From the cell containing the given text, extract its center point as (X, Y) coordinate. 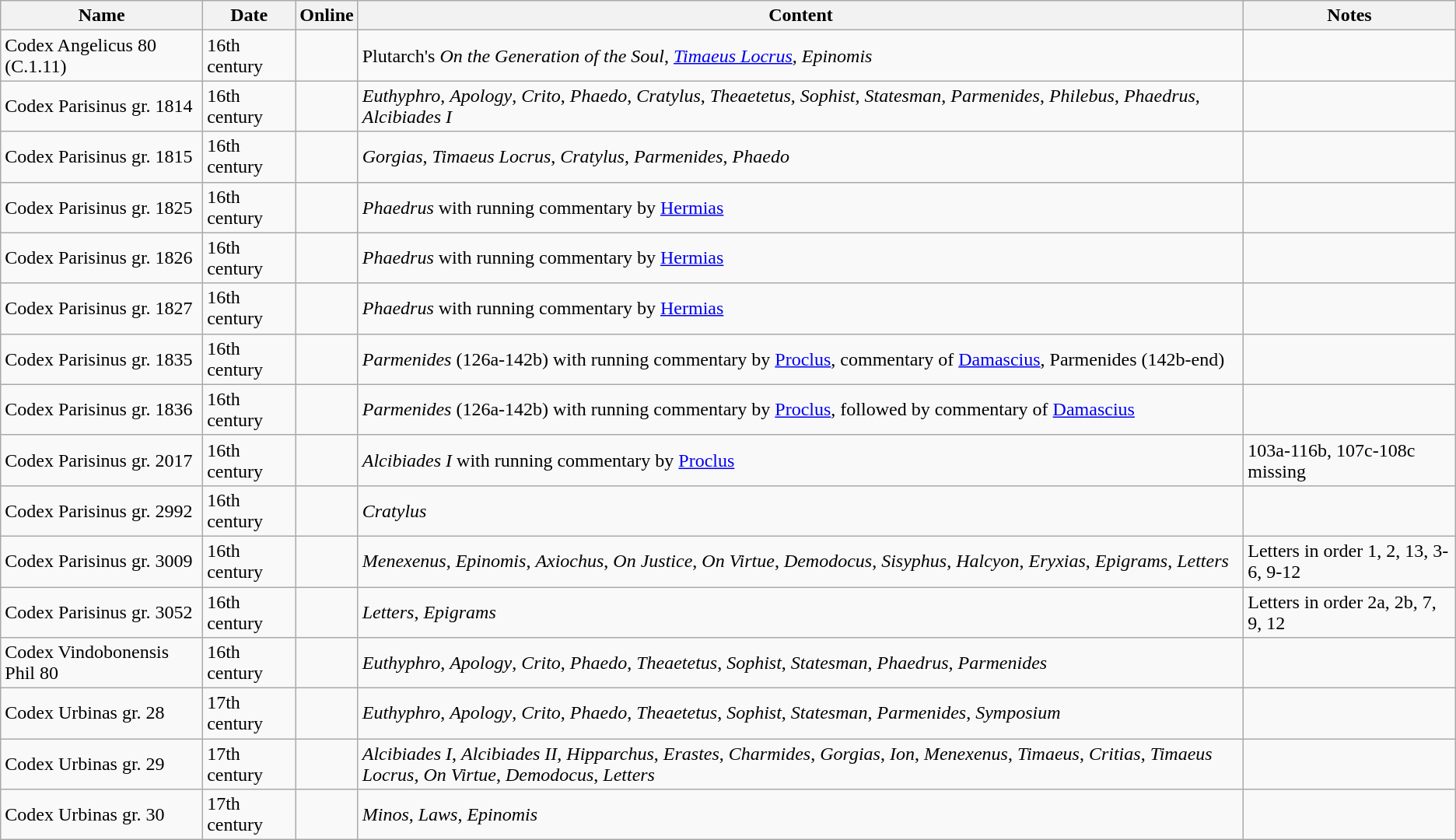
Gorgias, Timaeus Locrus, Cratylus, Parmenides, Phaedo (801, 157)
Euthyphro, Apology, Crito, Phaedo, Theaetetus, Sophist, Statesman, Parmenides, Symposium (801, 714)
Codex Parisinus gr. 1815 (102, 157)
Codex Parisinus gr. 3009 (102, 562)
Plutarch's On the Generation of the Soul, Timaeus Locrus, Epinomis (801, 56)
Codex Parisinus gr. 3052 (102, 611)
Codex Vindobonensis Phil 80 (102, 663)
Codex Parisinus gr. 1825 (102, 207)
Minos, Laws, Epinomis (801, 815)
Letters, Epigrams (801, 611)
Codex Parisinus gr. 1826 (102, 258)
Codex Parisinus gr. 1827 (102, 308)
Letters in order 2a, 2b, 7, 9, 12 (1350, 611)
Alcibiades I, Alcibiades II, Hipparchus, Erastes, Charmides, Gorgias, Ion, Menexenus, Timaeus, Critias, Timaeus Locrus, On Virtue, Demodocus, Letters (801, 764)
Codex Angelicus 80 (C.1.11) (102, 56)
Codex Parisinus gr. 1836 (102, 409)
Euthyphro, Apology, Crito, Phaedo, Theaetetus, Sophist, Statesman, Phaedrus, Parmenides (801, 663)
Codex Urbinas gr. 28 (102, 714)
Codex Urbinas gr. 30 (102, 815)
Parmenides (126a-142b) with running commentary by Proclus, followed by commentary of Damascius (801, 409)
Notes (1350, 16)
Parmenides (126a-142b) with running commentary by Proclus, commentary of Damascius, Parmenides (142b-end) (801, 359)
Menexenus, Epinomis, Axiochus, On Justice, On Virtue, Demodocus, Sisyphus, Halcyon, Eryxias, Epigrams, Letters (801, 562)
Date (249, 16)
Name (102, 16)
Euthyphro, Apology, Crito, Phaedo, Cratylus, Theaetetus, Sophist, Statesman, Parmenides, Philebus, Phaedrus, Alcibiades I (801, 106)
Codex Urbinas gr. 29 (102, 764)
Alcibiades I with running commentary by Proclus (801, 460)
Codex Parisinus gr. 1814 (102, 106)
Online (327, 16)
103a-116b, 107c-108c missing (1350, 460)
Cratylus (801, 510)
Content (801, 16)
Codex Parisinus gr. 1835 (102, 359)
Codex Parisinus gr. 2992 (102, 510)
Letters in order 1, 2, 13, 3-6, 9-12 (1350, 562)
Codex Parisinus gr. 2017 (102, 460)
